Extract the (X, Y) coordinate from the center of the cell holding the provided text.  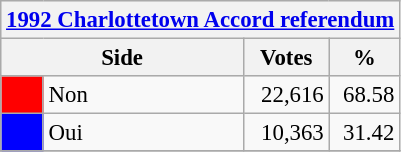
10,363 (286, 133)
68.58 (364, 95)
Side (122, 58)
31.42 (364, 133)
22,616 (286, 95)
Oui (143, 133)
1992 Charlottetown Accord referendum (200, 20)
% (364, 58)
Votes (286, 58)
Non (143, 95)
